Return the (x, y) coordinate for the center point of the cell that contains the specified text.  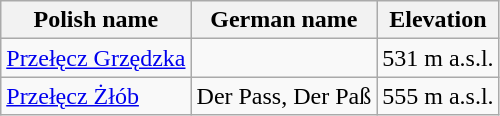
Przełęcz Grzędzka (96, 58)
Der Pass, Der Paß (284, 96)
Polish name (96, 20)
555 m a.s.l. (438, 96)
German name (284, 20)
Elevation (438, 20)
531 m a.s.l. (438, 58)
Przełęcz Żłób (96, 96)
